Identify which cell holds the provided text, then report its [X, Y] central coordinate. 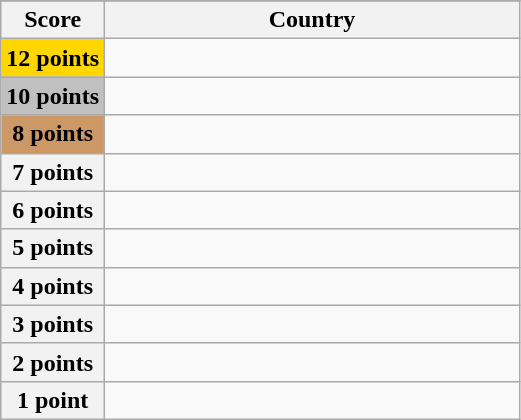
2 points [53, 362]
7 points [53, 172]
10 points [53, 96]
3 points [53, 324]
1 point [53, 400]
5 points [53, 248]
12 points [53, 58]
4 points [53, 286]
Score [53, 20]
8 points [53, 134]
Country [312, 20]
6 points [53, 210]
